Detect which cell encompasses the target text, then output its [X, Y] center coordinate. 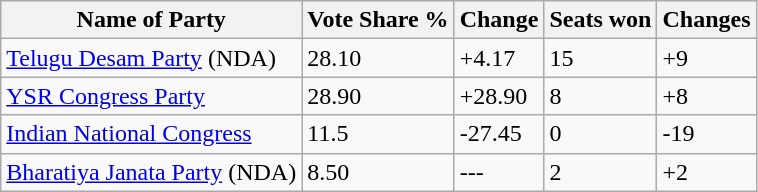
-19 [706, 134]
Vote Share % [378, 20]
0 [600, 134]
+2 [706, 172]
2 [600, 172]
11.5 [378, 134]
-27.45 [499, 134]
Seats won [600, 20]
--- [499, 172]
Telugu Desam Party (NDA) [152, 58]
Bharatiya Janata Party (NDA) [152, 172]
28.90 [378, 96]
28.10 [378, 58]
8 [600, 96]
+28.90 [499, 96]
Change [499, 20]
Name of Party [152, 20]
+4.17 [499, 58]
15 [600, 58]
YSR Congress Party [152, 96]
Indian National Congress [152, 134]
8.50 [378, 172]
+8 [706, 96]
+9 [706, 58]
Changes [706, 20]
